Locate the cell with the specified text and output its (X, Y) center coordinate. 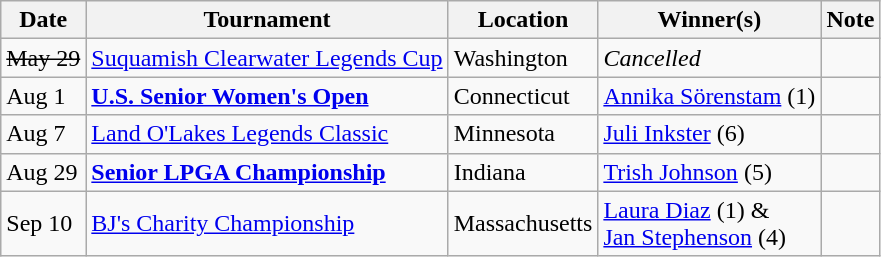
Winner(s) (710, 20)
Location (523, 20)
Date (44, 20)
Land O'Lakes Legends Classic (267, 134)
May 29 (44, 58)
Cancelled (710, 58)
Connecticut (523, 96)
Laura Diaz (1) & Jan Stephenson (4) (710, 224)
Juli Inkster (6) (710, 134)
Tournament (267, 20)
Aug 1 (44, 96)
Suquamish Clearwater Legends Cup (267, 58)
Note (850, 20)
U.S. Senior Women's Open (267, 96)
Minnesota (523, 134)
Aug 7 (44, 134)
Washington (523, 58)
Trish Johnson (5) (710, 172)
Sep 10 (44, 224)
BJ's Charity Championship (267, 224)
Aug 29 (44, 172)
Indiana (523, 172)
Massachusetts (523, 224)
Annika Sörenstam (1) (710, 96)
Senior LPGA Championship (267, 172)
